Provide the [x, y] coordinate of the cell's center where the given text is located.  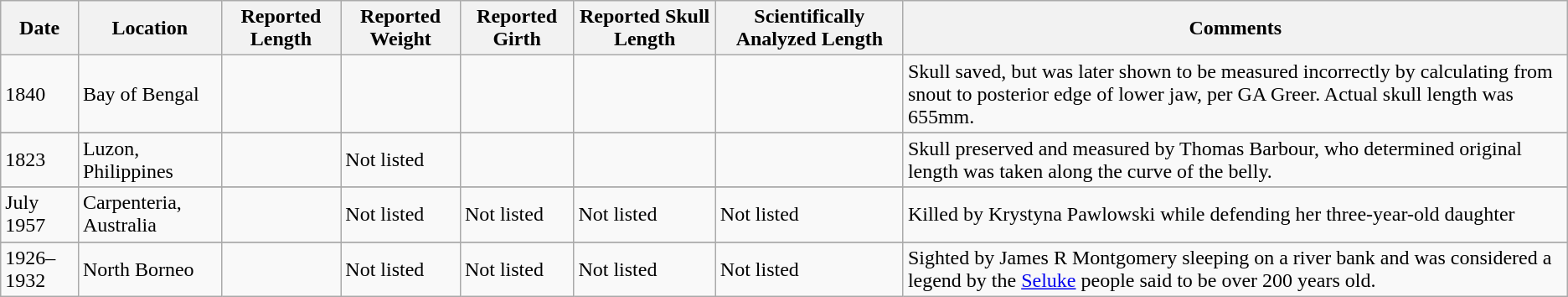
Reported Girth [517, 29]
Scientifically Analyzed Length [809, 29]
Killed by Krystyna Pawlowski while defending her three-year-old daughter [1235, 215]
Reported Length [281, 29]
Reported Skull Length [645, 29]
Location [149, 29]
1926–1932 [40, 268]
Reported Weight [400, 29]
1823 [40, 159]
Bay of Bengal [149, 94]
Sighted by James R Montgomery sleeping on a river bank and was considered a legend by the Seluke people said to be over 200 years old. [1235, 268]
Comments [1235, 29]
1840 [40, 94]
North Borneo [149, 268]
Carpenteria, Australia [149, 215]
July 1957 [40, 215]
Skull preserved and measured by Thomas Barbour, who determined original length was taken along the curve of the belly. [1235, 159]
Date [40, 29]
Luzon, Philippines [149, 159]
